Return (x, y) of the center of cell containing provided text 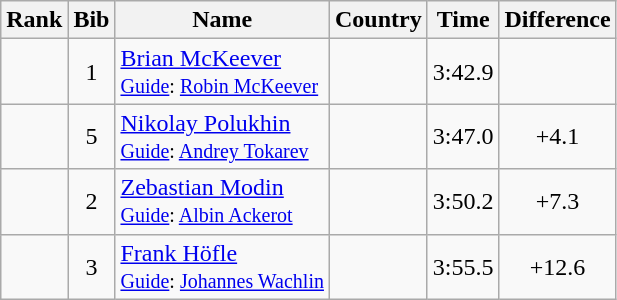
Difference (558, 20)
+4.1 (558, 136)
1 (92, 72)
Country (378, 20)
3:47.0 (463, 136)
+12.6 (558, 266)
Name (222, 20)
3:55.5 (463, 266)
Frank HöfleGuide: Johannes Wachlin (222, 266)
5 (92, 136)
3:50.2 (463, 202)
2 (92, 202)
Bib (92, 20)
Brian McKeeverGuide: Robin McKeever (222, 72)
3 (92, 266)
Time (463, 20)
3:42.9 (463, 72)
+7.3 (558, 202)
Zebastian ModinGuide: Albin Ackerot (222, 202)
Nikolay PolukhinGuide: Andrey Tokarev (222, 136)
Rank (34, 20)
